Pinpoint the cell where the given text exists, returning its (x, y) midpoint coordinate. 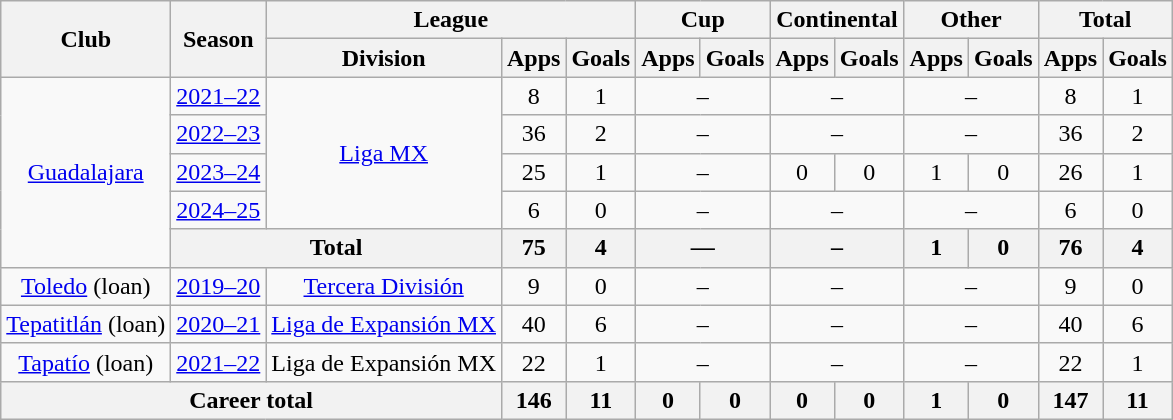
Season (218, 39)
147 (1070, 400)
League (451, 20)
Career total (252, 400)
26 (1070, 172)
Division (384, 58)
Tepatitlán (loan) (86, 324)
Liga MX (384, 153)
146 (533, 400)
Continental (837, 20)
2019–20 (218, 286)
Club (86, 39)
Tapatío (loan) (86, 362)
2024–25 (218, 210)
75 (533, 248)
2020–21 (218, 324)
Other (971, 20)
— (703, 248)
76 (1070, 248)
Guadalajara (86, 172)
Cup (703, 20)
2023–24 (218, 172)
Tercera División (384, 286)
2022–23 (218, 134)
Toledo (loan) (86, 286)
25 (533, 172)
